Capture the cell that displays the provided text and extract its [X, Y] central coordinate. 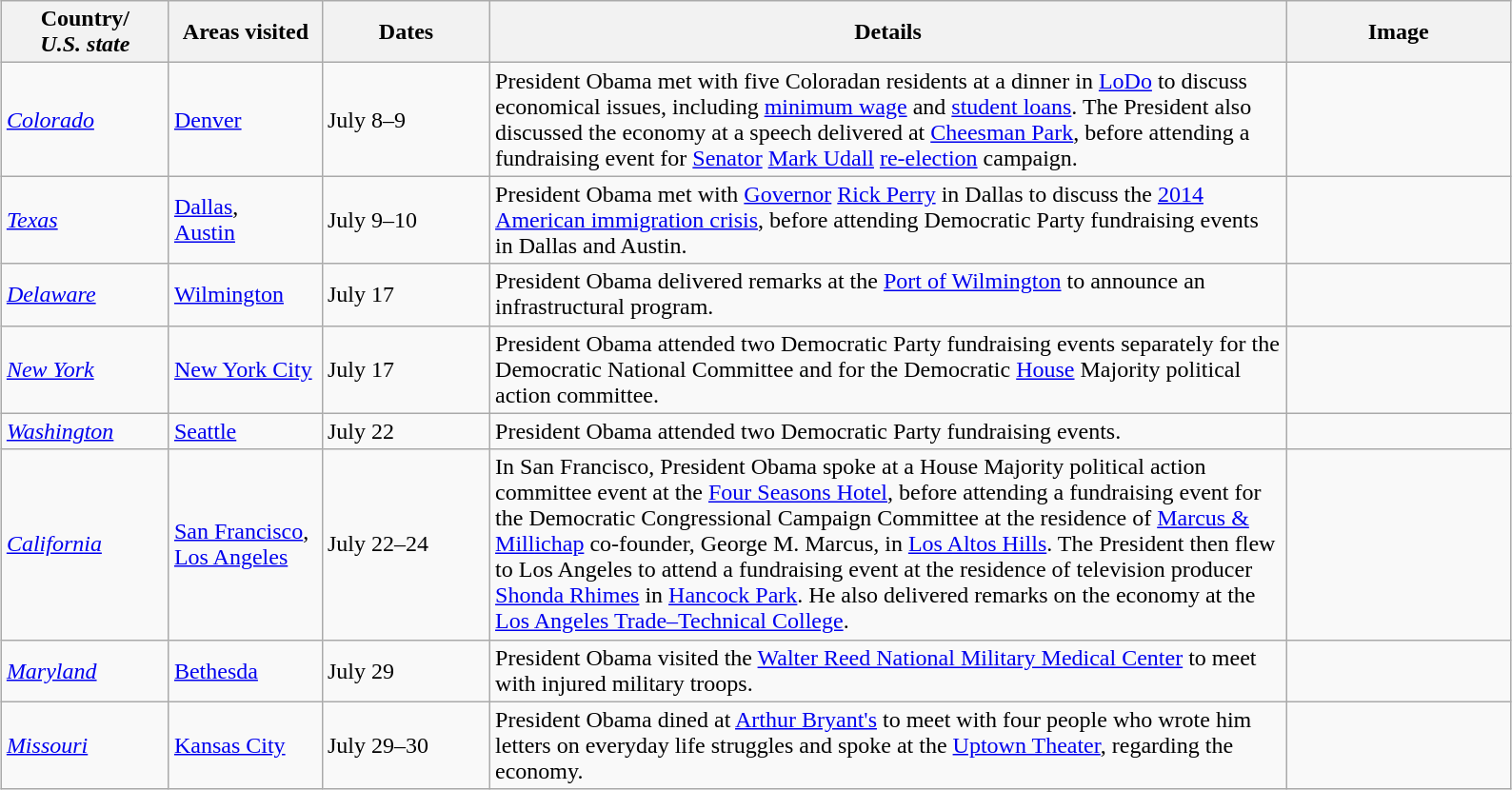
New York City [246, 369]
New York [85, 369]
Denver [246, 120]
July 29 [406, 670]
July 22 [406, 431]
Seattle [246, 431]
Washington [85, 431]
July 22–24 [406, 544]
Details [888, 32]
Delaware [85, 295]
July 29–30 [406, 745]
Maryland [85, 670]
President Obama delivered remarks at the Port of Wilmington to announce an infrastructural program. [888, 295]
President Obama attended two Democratic Party fundraising events. [888, 431]
Dallas,Austin [246, 220]
California [85, 544]
Dates [406, 32]
July 8–9 [406, 120]
Image [1399, 32]
Bethesda [246, 670]
Kansas City [246, 745]
July 9–10 [406, 220]
President Obama visited the Walter Reed National Military Medical Center to meet with injured military troops. [888, 670]
Texas [85, 220]
Colorado [85, 120]
San Francisco,Los Angeles [246, 544]
Country/U.S. state [85, 32]
Wilmington [246, 295]
Missouri [85, 745]
Areas visited [246, 32]
